Return [x, y] of the center of cell containing provided text 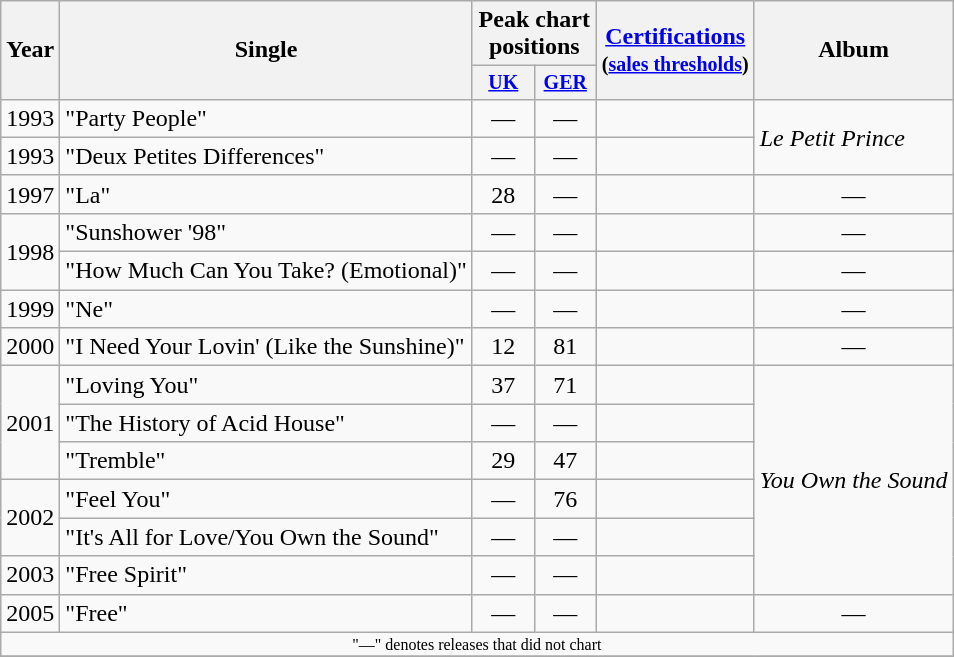
"Tremble" [266, 461]
2002 [30, 518]
"Sunshower '98" [266, 232]
"—" denotes releases that did not chart [477, 644]
"Free Spirit" [266, 575]
Album [854, 50]
"The History of Acid House" [266, 423]
"I Need Your Lovin' (Like the Sunshine)" [266, 347]
Peak chart positions [534, 34]
"Free" [266, 613]
1997 [30, 194]
28 [503, 194]
47 [565, 461]
"La" [266, 194]
Le Petit Prince [854, 137]
GER [565, 82]
2003 [30, 575]
"How Much Can You Take? (Emotional)" [266, 271]
12 [503, 347]
1998 [30, 251]
"Deux Petites Differences" [266, 156]
29 [503, 461]
"Party People" [266, 118]
76 [565, 499]
81 [565, 347]
1999 [30, 309]
You Own the Sound [854, 480]
Year [30, 50]
Single [266, 50]
UK [503, 82]
71 [565, 385]
"Feel You" [266, 499]
37 [503, 385]
2000 [30, 347]
"Ne" [266, 309]
"It's All for Love/You Own the Sound" [266, 537]
2001 [30, 423]
Certifications(sales thresholds) [675, 50]
"Loving You" [266, 385]
2005 [30, 613]
